Search for the cell housing the specified text and yield its [x, y] center coordinate. 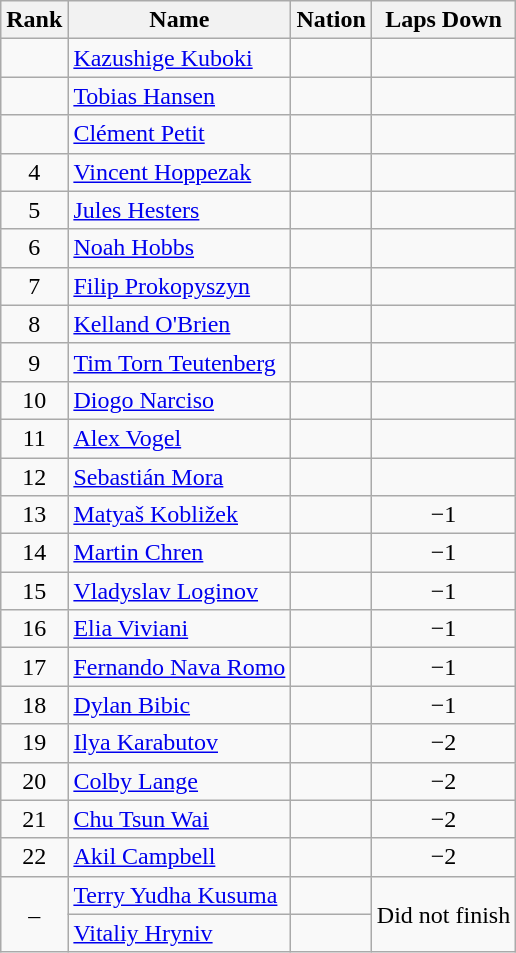
7 [34, 286]
15 [34, 591]
Alex Vogel [180, 438]
Colby Lange [180, 781]
Kelland O'Brien [180, 324]
Rank [34, 20]
20 [34, 781]
10 [34, 400]
Tobias Hansen [180, 96]
Vitaliy Hryniv [180, 933]
Akil Campbell [180, 857]
Matyaš Kobližek [180, 515]
Vladyslav Loginov [180, 591]
4 [34, 172]
Kazushige Kuboki [180, 58]
5 [34, 210]
Nation [331, 20]
Terry Yudha Kusuma [180, 895]
Chu Tsun Wai [180, 819]
Laps Down [443, 20]
14 [34, 553]
8 [34, 324]
9 [34, 362]
Filip Prokopyszyn [180, 286]
Elia Viviani [180, 629]
Noah Hobbs [180, 248]
19 [34, 743]
Vincent Hoppezak [180, 172]
17 [34, 667]
Did not finish [443, 914]
18 [34, 705]
Dylan Bibic [180, 705]
Name [180, 20]
16 [34, 629]
Clément Petit [180, 134]
Diogo Narciso [180, 400]
22 [34, 857]
– [34, 914]
11 [34, 438]
Sebastián Mora [180, 477]
Martin Chren [180, 553]
Fernando Nava Romo [180, 667]
13 [34, 515]
21 [34, 819]
Ilya Karabutov [180, 743]
12 [34, 477]
Jules Hesters [180, 210]
Tim Torn Teutenberg [180, 362]
6 [34, 248]
